Scan for the cell matching the given text and deliver its [x, y] coordinate at center. 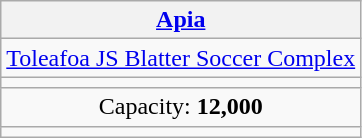
Apia [181, 20]
Capacity: 12,000 [181, 107]
Toleafoa JS Blatter Soccer Complex [181, 58]
